Output the (x, y) coordinate of the center of the cell containing the given text.  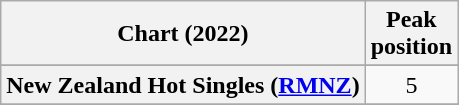
Peakposition (411, 34)
5 (411, 85)
Chart (2022) (183, 34)
New Zealand Hot Singles (RMNZ) (183, 85)
